Find where the given text appears and provide that cell's center as [x, y] coordinate. 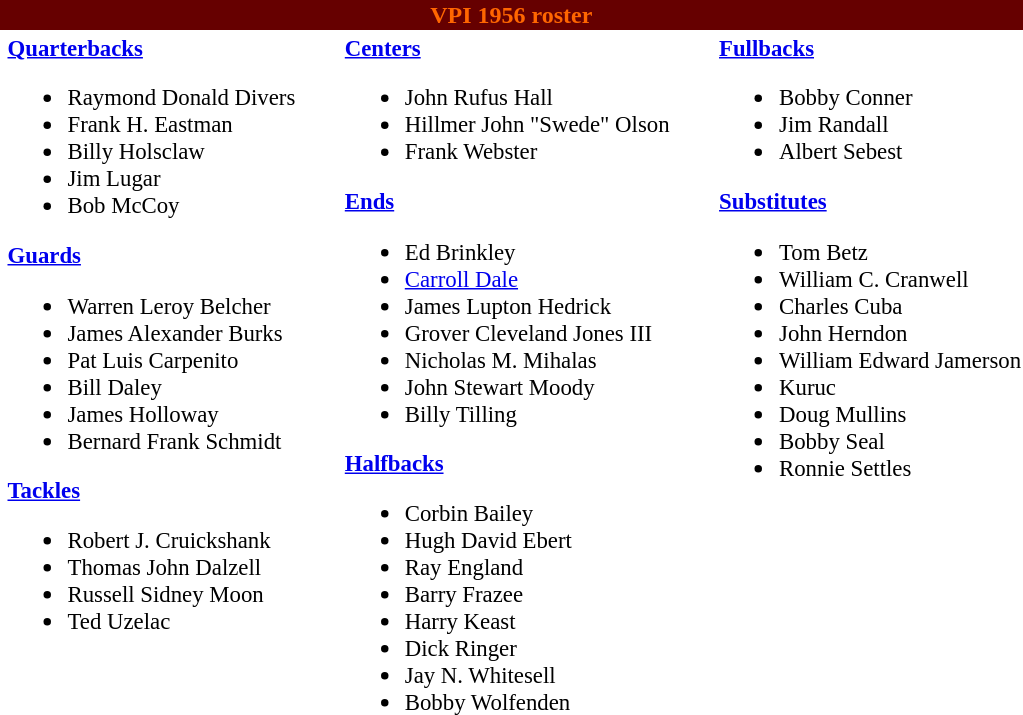
VPI 1956 roster [512, 15]
